Provide the [X, Y] coordinate of the cell's center where the given text is located.  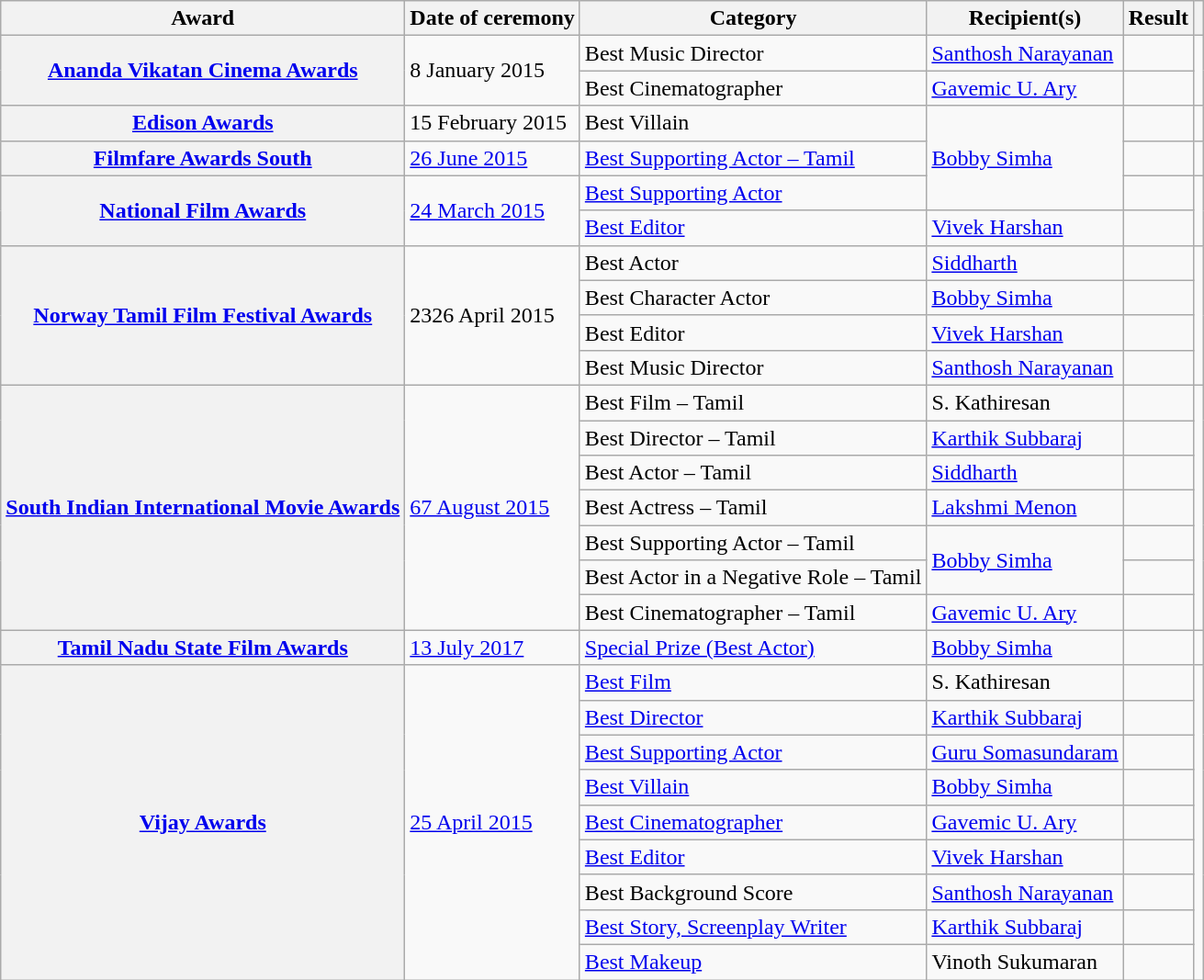
67 August 2015 [492, 507]
Result [1158, 18]
South Indian International Movie Awards [203, 507]
Category [753, 18]
Ananda Vikatan Cinema Awards [203, 71]
Best Director [753, 717]
Date of ceremony [492, 18]
Best Film [753, 682]
Best Story, Screenplay Writer [753, 927]
Vinoth Sukumaran [1025, 962]
Award [203, 18]
24 March 2015 [492, 210]
25 April 2015 [492, 823]
Best Actress – Tamil [753, 508]
Vijay Awards [203, 823]
Tamil Nadu State Film Awards [203, 648]
2326 April 2015 [492, 315]
Best Background Score [753, 892]
Special Prize (Best Actor) [753, 648]
Recipient(s) [1025, 18]
Edison Awards [203, 123]
Best Actor [753, 263]
13 July 2017 [492, 648]
Best Character Actor [753, 298]
Best Actor in a Negative Role – Tamil [753, 578]
Best Actor – Tamil [753, 473]
8 January 2015 [492, 71]
Best Makeup [753, 962]
15 February 2015 [492, 123]
National Film Awards [203, 210]
Best Film – Tamil [753, 402]
Best Director – Tamil [753, 438]
Best Cinematographer – Tamil [753, 613]
Guru Somasundaram [1025, 752]
Lakshmi Menon [1025, 508]
Norway Tamil Film Festival Awards [203, 315]
26 June 2015 [492, 158]
Filmfare Awards South [203, 158]
